Search for the cell housing the specified text and yield its [X, Y] center coordinate. 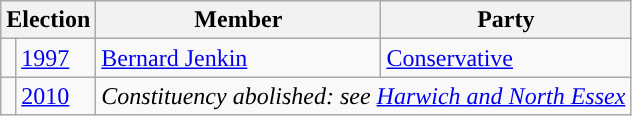
Member [238, 20]
Conservative [506, 58]
Constituency abolished: see Harwich and North Essex [364, 96]
Election [48, 20]
2010 [56, 96]
Party [506, 20]
Bernard Jenkin [238, 58]
1997 [56, 58]
